Find where the given text appears and provide that cell's center as (x, y) coordinate. 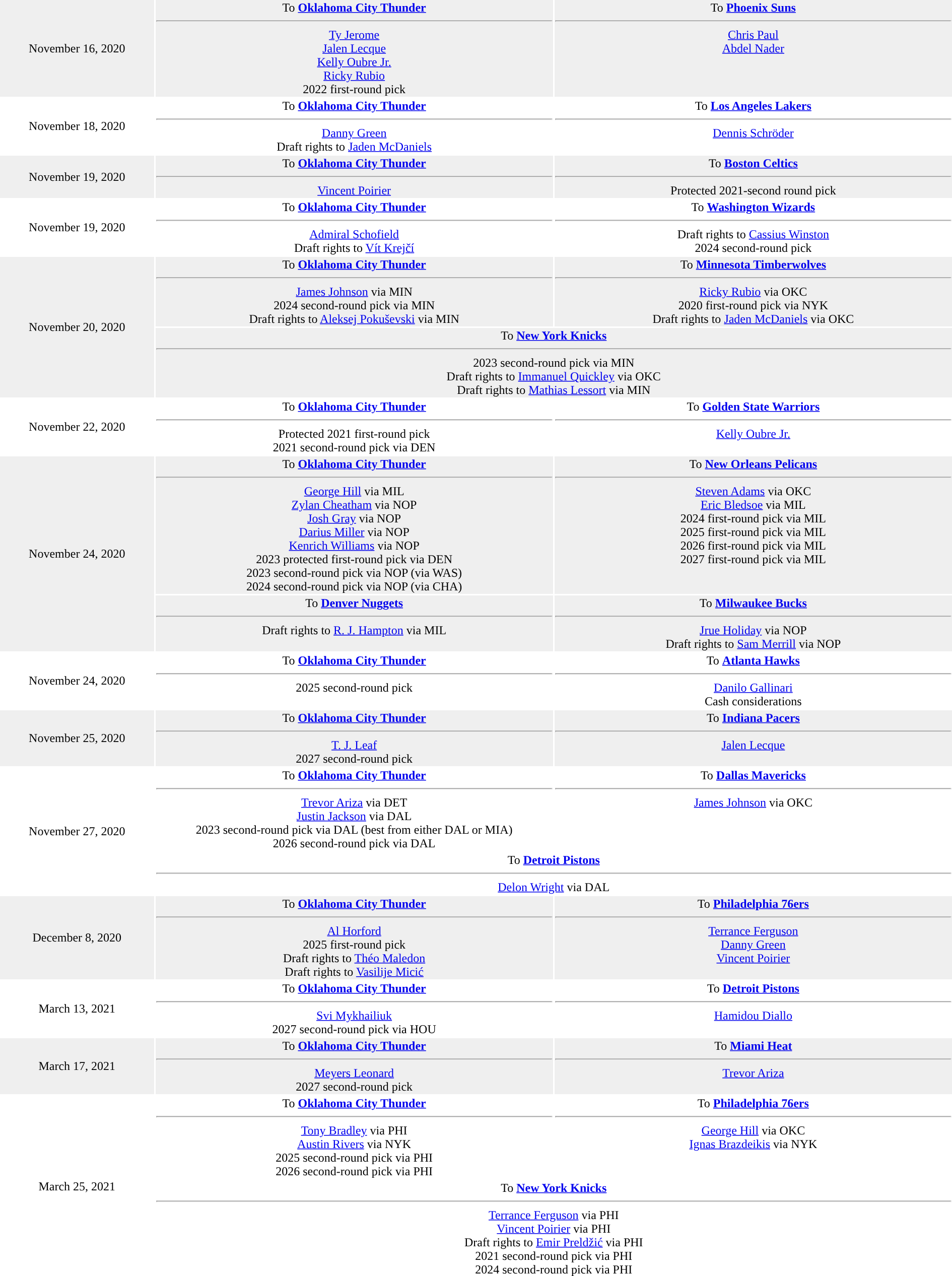
To Indiana PacersJalen Lecque (754, 738)
To Dallas MavericksJames Johnson via OKC (754, 809)
To Oklahoma City ThunderDanny GreenDraft rights to Jaden McDaniels (355, 126)
To Golden State WarriorsKelly Oubre Jr. (754, 427)
To Boston CelticsProtected 2021-second round pick (754, 177)
To Oklahoma City ThunderMeyers Leonard2027 second-round pick (355, 1066)
To Milwaukee BucksJrue Holiday via NOPDraft rights to Sam Merrill via NOP (754, 624)
To Washington WizardsDraft rights to Cassius Winston2024 second-round pick (754, 228)
To Miami HeatTrevor Ariza (754, 1066)
To Oklahoma City ThunderSvi Mykhailiuk2027 second-round pick via HOU (355, 1009)
To Denver NuggetsDraft rights to R. J. Hampton via MIL (355, 624)
November 22, 2020 (77, 427)
November 20, 2020 (77, 327)
To Los Angeles LakersDennis Schröder (754, 126)
November 25, 2020 (77, 738)
To New York Knicks2023 second-round pick via MINDraft rights to Immanuel Quickley via OKCDraft rights to Mathias Lessort via MIN (554, 363)
To Oklahoma City ThunderAdmiral SchofieldDraft rights to Vít Krejčí (355, 228)
November 18, 2020 (77, 126)
To Minnesota TimberwolvesRicky Rubio via OKC2020 first-round pick via NYKDraft rights to Jaden McDaniels via OKC (754, 292)
To Phoenix SunsChris PaulAbdel Nader (754, 48)
March 13, 2021 (77, 1009)
December 8, 2020 (77, 938)
To Oklahoma City ThunderT. J. Leaf2027 second-round pick (355, 738)
To Detroit PistonsHamidou Diallo (754, 1009)
To Detroit PistonsDelon Wright via DAL (554, 874)
November 16, 2020 (77, 48)
To Oklahoma City ThunderTony Bradley via PHIAustin Rivers via NYK2025 second-round pick via PHI2026 second-round pick via PHI (355, 1137)
To Oklahoma City ThunderAl Horford2025 first-round pickDraft rights to Théo MaledonDraft rights to Vasilije Micić (355, 938)
March 17, 2021 (77, 1066)
To Oklahoma City ThunderProtected 2021 first-round pick2021 second-round pick via DEN (355, 427)
To Atlanta HawksDanilo GallinariCash considerations (754, 681)
To Oklahoma City Thunder2025 second-round pick (355, 681)
November 27, 2020 (77, 831)
To Philadelphia 76ersGeorge Hill via OKCIgnas Brazdeikis via NYK (754, 1137)
To Oklahoma City ThunderVincent Poirier (355, 177)
To Philadelphia 76ersTerrance FergusonDanny GreenVincent Poirier (754, 938)
To Oklahoma City ThunderJames Johnson via MIN2024 second-round pick via MINDraft rights to Aleksej Pokuševski via MIN (355, 292)
To Oklahoma City ThunderTy JeromeJalen LecqueKelly Oubre Jr.Ricky Rubio2022 first-round pick (355, 48)
